Pinpoint the cell where the given text exists, returning its [X, Y] midpoint coordinate. 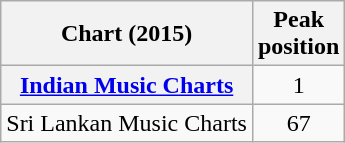
Peakposition [298, 34]
67 [298, 123]
Chart (2015) [127, 34]
1 [298, 85]
Indian Music Charts [127, 85]
Sri Lankan Music Charts [127, 123]
